Return (X, Y) of the center of cell containing provided text 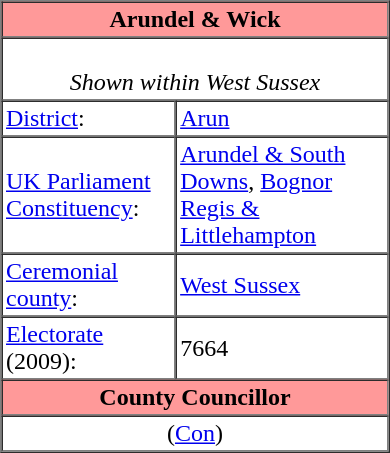
District: (89, 118)
Electorate (2009): (89, 348)
Ceremonial county: (89, 286)
Arundel & Wick (196, 20)
County Councillor (196, 398)
7664 (282, 348)
UK Parliament Constituency: (89, 194)
Arun (282, 118)
(Con) (196, 434)
Arundel & South Downs, Bognor Regis & Littlehampton (282, 194)
West Sussex (282, 286)
Shown within West Sussex (196, 70)
